For the text-containing cell, return its midpoint in (x, y) coordinate format. 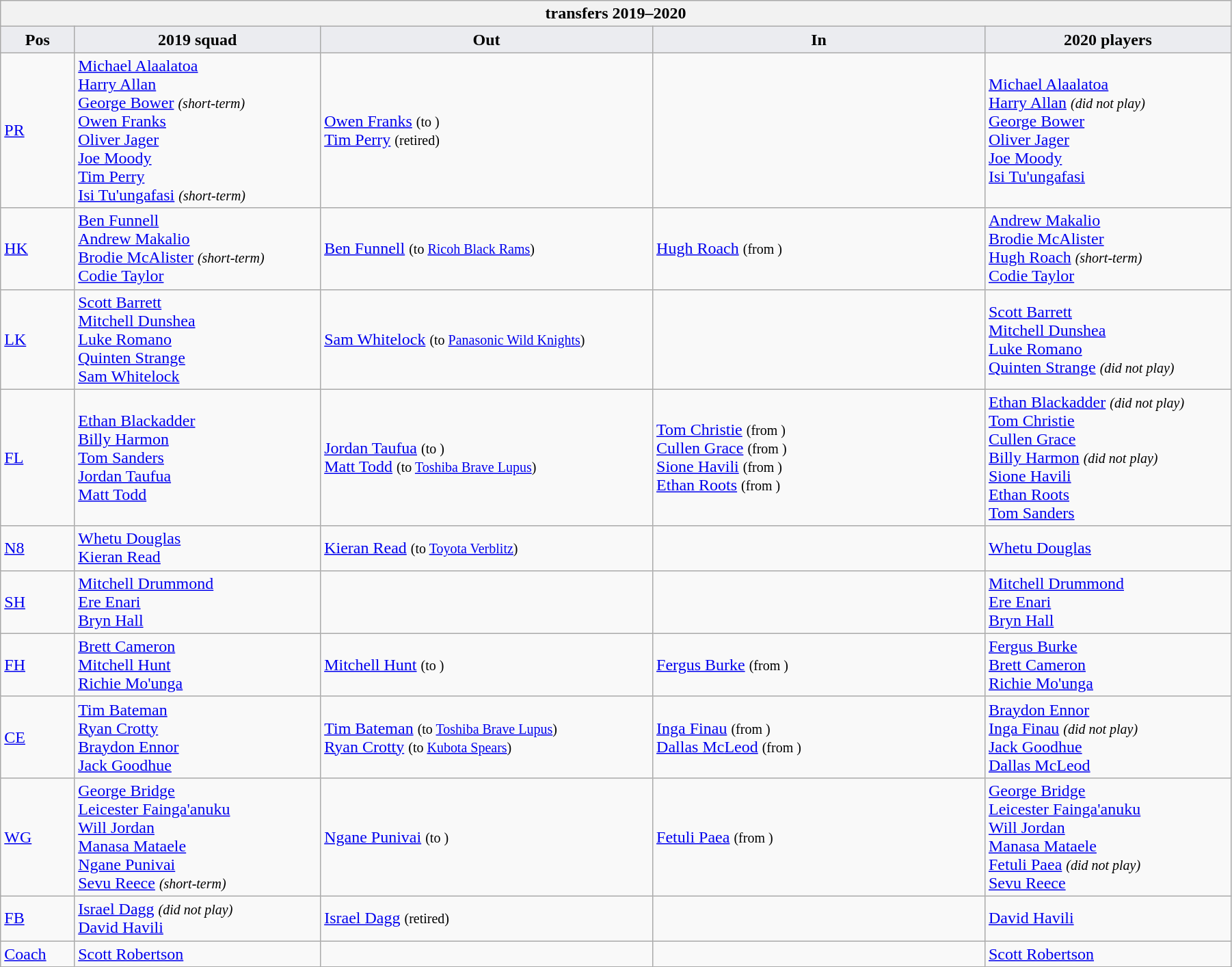
Pos (38, 40)
Kieran Read (to Toyota Verblitz) (487, 548)
Israel Dagg (did not play) David Havili (198, 918)
Braydon Ennor Inga Finau (did not play) Jack Goodhue Dallas McLeod (1108, 737)
Ethan Blackadder Billy Harmon Tom Sanders Jordan Taufua Matt Todd (198, 458)
2019 squad (198, 40)
FL (38, 458)
Mitchell Hunt (to ) (487, 665)
Andrew Makalio Brodie McAlister Hugh Roach (short-term) Codie Taylor (1108, 249)
Brett Cameron Mitchell Hunt Richie Mo'unga (198, 665)
FB (38, 918)
Fergus Burke Brett Cameron Richie Mo'unga (1108, 665)
Scott Barrett Mitchell Dunshea Luke Romano Quinten Strange Sam Whitelock (198, 339)
Tim Bateman (to Toshiba Brave Lupus) Ryan Crotty (to Kubota Spears) (487, 737)
WG (38, 837)
N8 (38, 548)
Ben Funnell (to Ricoh Black Rams) (487, 249)
Jordan Taufua (to ) Matt Todd (to Toshiba Brave Lupus) (487, 458)
Inga Finau (from ) Dallas McLeod (from ) (819, 737)
FH (38, 665)
Michael Alaalatoa Harry Allan George Bower (short-term) Owen Franks Oliver Jager Joe Moody Tim Perry Isi Tu'ungafasi (short-term) (198, 130)
2020 players (1108, 40)
Fetuli Paea (from ) (819, 837)
George Bridge Leicester Fainga'anuku Will Jordan Manasa Mataele Fetuli Paea (did not play) Sevu Reece (1108, 837)
Whetu Douglas Kieran Read (198, 548)
HK (38, 249)
PR (38, 130)
Hugh Roach (from ) (819, 249)
Scott Barrett Mitchell Dunshea Luke Romano Quinten Strange (did not play) (1108, 339)
Israel Dagg (retired) (487, 918)
Tom Christie (from ) Cullen Grace (from ) Sione Havili (from ) Ethan Roots (from ) (819, 458)
Fergus Burke (from ) (819, 665)
LK (38, 339)
In (819, 40)
CE (38, 737)
Ngane Punivai (to ) (487, 837)
George Bridge Leicester Fainga'anuku Will Jordan Manasa Mataele Ngane Punivai Sevu Reece (short-term) (198, 837)
David Havili (1108, 918)
Tim Bateman Ryan Crotty Braydon Ennor Jack Goodhue (198, 737)
Owen Franks (to ) Tim Perry (retired) (487, 130)
SH (38, 602)
Sam Whitelock (to Panasonic Wild Knights) (487, 339)
Ben Funnell Andrew Makalio Brodie McAlister (short-term) Codie Taylor (198, 249)
Out (487, 40)
transfers 2019–2020 (616, 14)
Coach (38, 954)
Ethan Blackadder (did not play) Tom Christie Cullen Grace Billy Harmon (did not play) Sione Havili Ethan Roots Tom Sanders (1108, 458)
Whetu Douglas (1108, 548)
Michael Alaalatoa Harry Allan (did not play) George Bower Oliver Jager Joe Moody Isi Tu'ungafasi (1108, 130)
